Return [X, Y] of the center of cell containing provided text 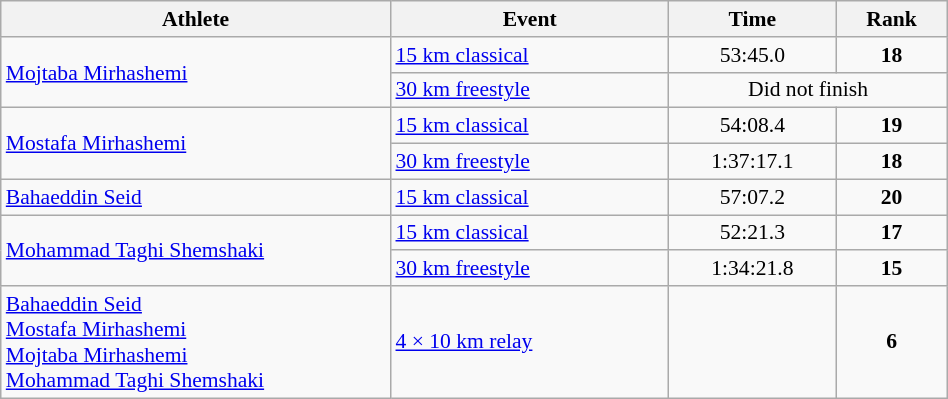
Event [529, 19]
Rank [892, 19]
15 [892, 269]
Mohammad Taghi Shemshaki [196, 250]
Time [752, 19]
53:45.0 [752, 55]
54:08.4 [752, 126]
Bahaeddin SeidMostafa MirhashemiMojtaba MirhashemiMohammad Taghi Shemshaki [196, 342]
Mojtaba Mirhashemi [196, 72]
Mostafa Mirhashemi [196, 144]
4 × 10 km relay [529, 342]
17 [892, 233]
6 [892, 342]
Athlete [196, 19]
52:21.3 [752, 233]
1:37:17.1 [752, 162]
Did not finish [808, 90]
20 [892, 197]
1:34:21.8 [752, 269]
57:07.2 [752, 197]
19 [892, 126]
Bahaeddin Seid [196, 197]
